Pinpoint the cell where the given text exists, returning its (x, y) midpoint coordinate. 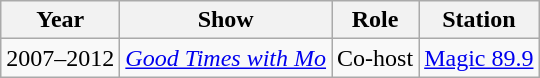
Magic 89.9 (479, 58)
Co-host (376, 58)
Good Times with Mo (226, 58)
2007–2012 (60, 58)
Station (479, 20)
Show (226, 20)
Role (376, 20)
Year (60, 20)
